From the cell containing the given text, extract its center point as (x, y) coordinate. 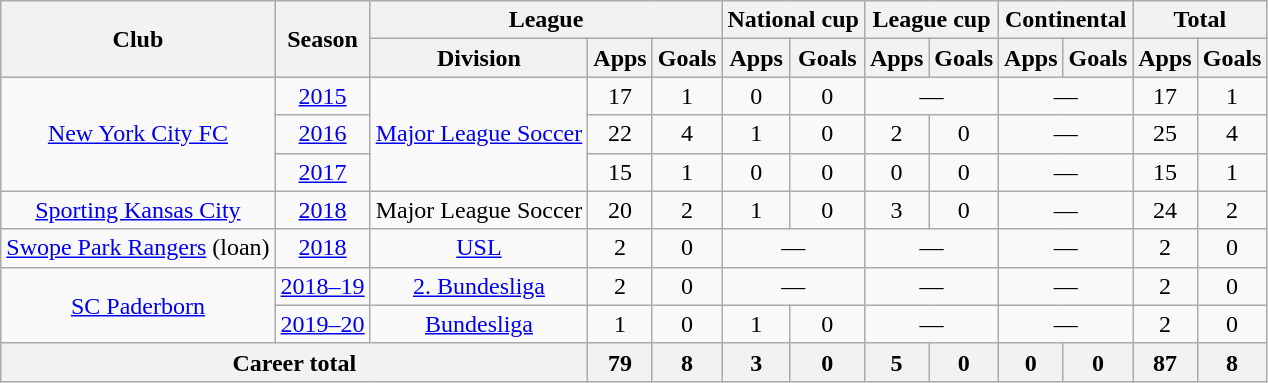
2015 (322, 96)
Career total (294, 362)
Continental (1066, 20)
Swope Park Rangers (loan) (138, 248)
National cup (793, 20)
SC Paderborn (138, 305)
25 (1165, 134)
Club (138, 39)
New York City FC (138, 134)
2016 (322, 134)
22 (620, 134)
2. Bundesliga (479, 286)
Total (1200, 20)
League (546, 20)
Season (322, 39)
2019–20 (322, 324)
20 (620, 210)
87 (1165, 362)
Division (479, 58)
League cup (931, 20)
24 (1165, 210)
Sporting Kansas City (138, 210)
USL (479, 248)
5 (896, 362)
Bundesliga (479, 324)
2017 (322, 172)
79 (620, 362)
2018–19 (322, 286)
